Output the (X, Y) coordinate of the center of the cell containing the given text.  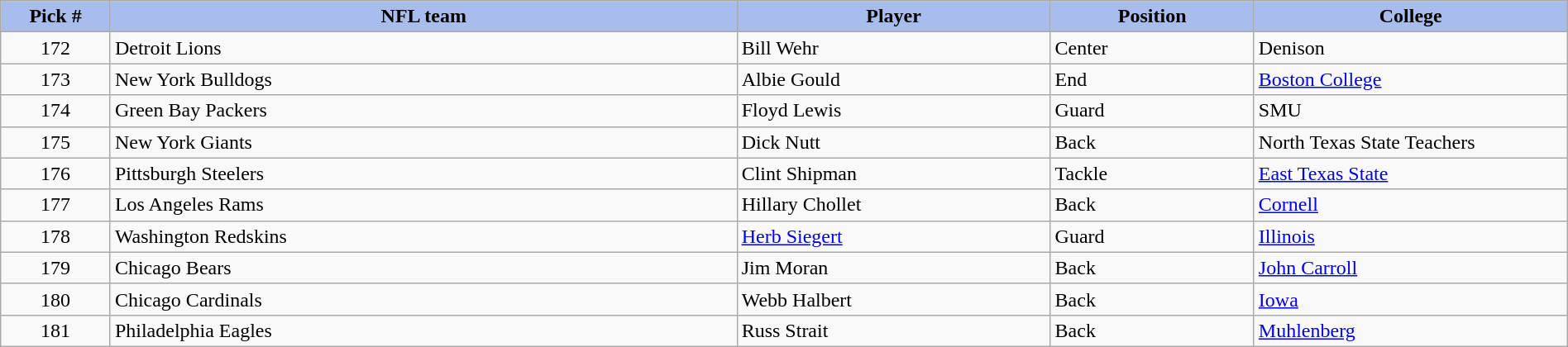
Illinois (1411, 236)
Player (893, 17)
Albie Gould (893, 79)
Position (1152, 17)
College (1411, 17)
178 (56, 236)
End (1152, 79)
Hillary Chollet (893, 205)
East Texas State (1411, 173)
Bill Wehr (893, 48)
174 (56, 111)
179 (56, 268)
Muhlenberg (1411, 330)
NFL team (423, 17)
Chicago Cardinals (423, 299)
New York Bulldogs (423, 79)
181 (56, 330)
Clint Shipman (893, 173)
176 (56, 173)
175 (56, 142)
Dick Nutt (893, 142)
Herb Siegert (893, 236)
Washington Redskins (423, 236)
Green Bay Packers (423, 111)
Pittsburgh Steelers (423, 173)
172 (56, 48)
173 (56, 79)
Russ Strait (893, 330)
Tackle (1152, 173)
Philadelphia Eagles (423, 330)
Jim Moran (893, 268)
New York Giants (423, 142)
177 (56, 205)
Denison (1411, 48)
Detroit Lions (423, 48)
North Texas State Teachers (1411, 142)
Center (1152, 48)
Chicago Bears (423, 268)
Boston College (1411, 79)
Webb Halbert (893, 299)
Cornell (1411, 205)
180 (56, 299)
John Carroll (1411, 268)
Los Angeles Rams (423, 205)
Iowa (1411, 299)
Pick # (56, 17)
SMU (1411, 111)
Floyd Lewis (893, 111)
